Return the [x, y] coordinate for the center point of the cell that contains the specified text.  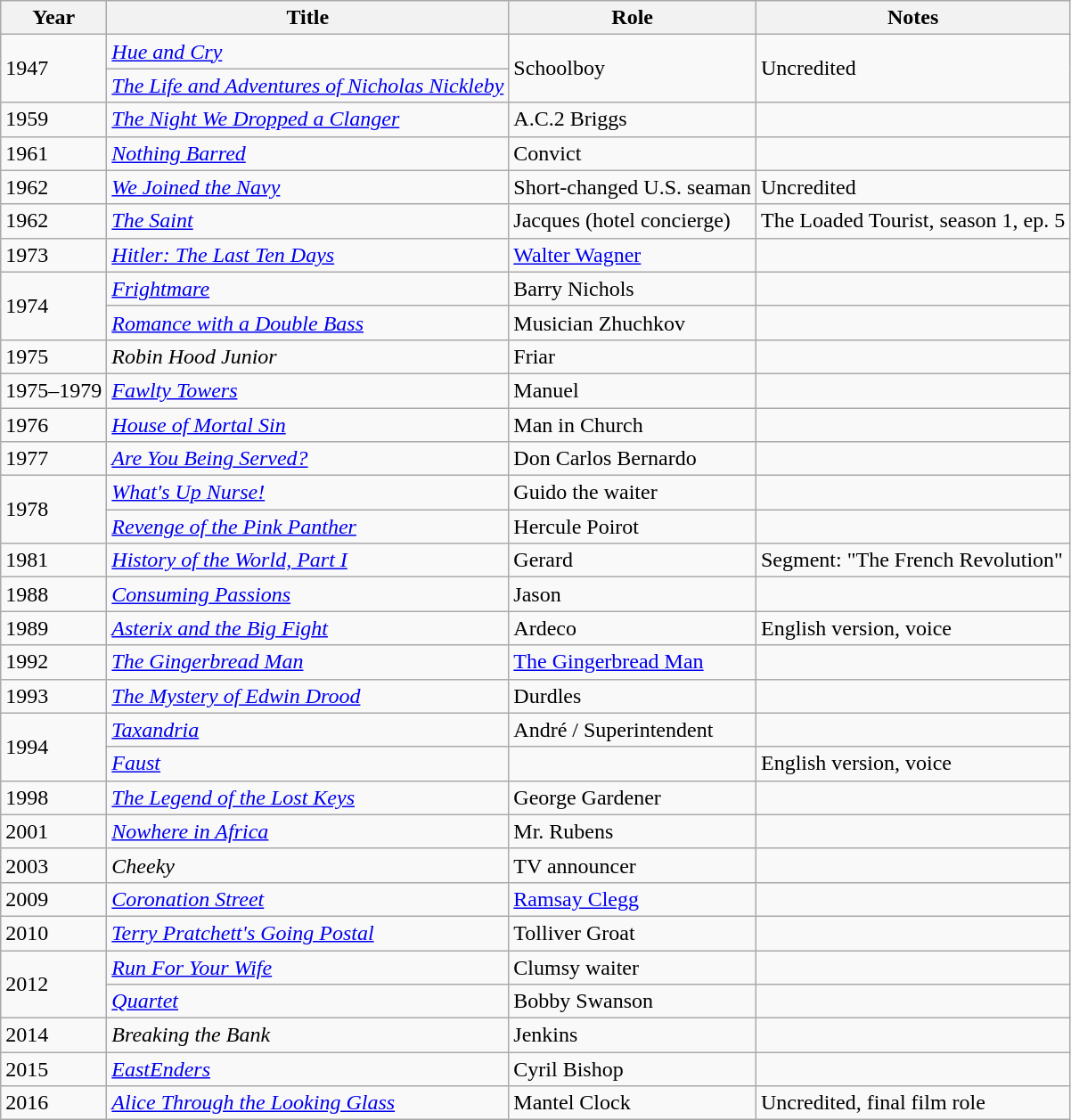
1981 [53, 560]
A.C.2 Briggs [633, 119]
1961 [53, 153]
The Saint [308, 221]
1992 [53, 662]
The Loaded Tourist, season 1, ep. 5 [912, 221]
History of the World, Part I [308, 560]
Notes [912, 18]
2012 [53, 984]
2010 [53, 933]
Role [633, 18]
Robin Hood Junior [308, 356]
1959 [53, 119]
The Legend of the Lost Keys [308, 797]
Musician Zhuchkov [633, 323]
Quartet [308, 1001]
Ramsay Clegg [633, 899]
EastEnders [308, 1069]
Fawlty Towers [308, 390]
1977 [53, 459]
1994 [53, 747]
1975–1979 [53, 390]
1976 [53, 425]
2001 [53, 831]
2015 [53, 1069]
Friar [633, 356]
Clumsy waiter [633, 967]
Manuel [633, 390]
Breaking the Bank [308, 1035]
Jenkins [633, 1035]
The Life and Adventures of Nicholas Nickleby [308, 86]
Title [308, 18]
Cyril Bishop [633, 1069]
Convict [633, 153]
Bobby Swanson [633, 1001]
1978 [53, 510]
1993 [53, 696]
2003 [53, 865]
Tolliver Groat [633, 933]
Hue and Cry [308, 52]
1947 [53, 69]
TV announcer [633, 865]
Man in Church [633, 425]
1998 [53, 797]
Faust [308, 764]
1974 [53, 306]
Hercule Poirot [633, 527]
Ardeco [633, 628]
Mr. Rubens [633, 831]
Durdles [633, 696]
2014 [53, 1035]
Jason [633, 594]
Alice Through the Looking Glass [308, 1103]
Mantel Clock [633, 1103]
1988 [53, 594]
The Night We Dropped a Clanger [308, 119]
Nothing Barred [308, 153]
Asterix and the Big Fight [308, 628]
Jacques (hotel concierge) [633, 221]
Guido the waiter [633, 493]
George Gardener [633, 797]
We Joined the Navy [308, 187]
The Mystery of Edwin Drood [308, 696]
House of Mortal Sin [308, 425]
Gerard [633, 560]
Year [53, 18]
Cheeky [308, 865]
Coronation Street [308, 899]
Hitler: The Last Ten Days [308, 255]
Frightmare [308, 289]
What's Up Nurse! [308, 493]
Romance with a Double Bass [308, 323]
Are You Being Served? [308, 459]
Run For Your Wife [308, 967]
1989 [53, 628]
Barry Nichols [633, 289]
Taxandria [308, 730]
Segment: "The French Revolution" [912, 560]
Short-changed U.S. seaman [633, 187]
Revenge of the Pink Panther [308, 527]
2009 [53, 899]
Nowhere in Africa [308, 831]
Terry Pratchett's Going Postal [308, 933]
1973 [53, 255]
2016 [53, 1103]
Walter Wagner [633, 255]
Schoolboy [633, 69]
1975 [53, 356]
André / Superintendent [633, 730]
Uncredited, final film role [912, 1103]
Don Carlos Bernardo [633, 459]
Consuming Passions [308, 594]
